Detect which cell encompasses the target text, then output its (X, Y) center coordinate. 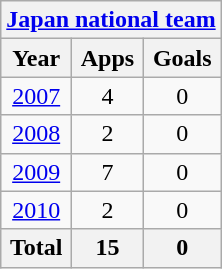
Goals (182, 58)
Total (36, 248)
2009 (36, 172)
2010 (36, 210)
Apps (108, 58)
2008 (36, 134)
15 (108, 248)
4 (108, 96)
2007 (36, 96)
Year (36, 58)
7 (108, 172)
Japan national team (111, 20)
